Return (x, y) of the center of cell containing provided text 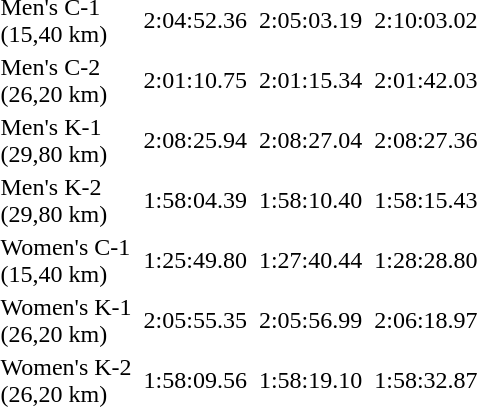
2:05:56.99 (310, 320)
1:27:40.44 (310, 260)
2:05:55.35 (195, 320)
2:08:25.94 (195, 140)
2:01:15.34 (310, 80)
1:58:04.39 (195, 200)
2:08:27.04 (310, 140)
1:25:49.80 (195, 260)
2:01:10.75 (195, 80)
1:58:10.40 (310, 200)
